Extract the [x, y] coordinate from the center of the cell holding the provided text.  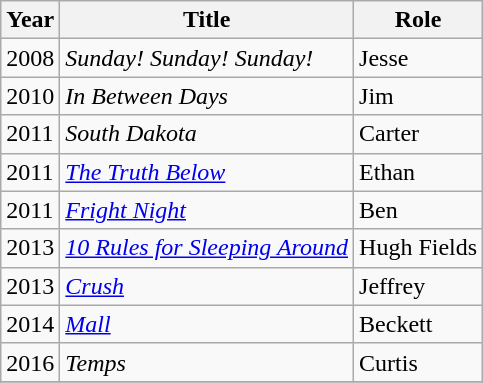
2008 [30, 58]
Year [30, 20]
South Dakota [207, 134]
Carter [418, 134]
Mall [207, 324]
Curtis [418, 362]
Temps [207, 362]
Sunday! Sunday! Sunday! [207, 58]
Role [418, 20]
Ben [418, 210]
In Between Days [207, 96]
Jeffrey [418, 286]
Ethan [418, 172]
Fright Night [207, 210]
2014 [30, 324]
10 Rules for Sleeping Around [207, 248]
Jesse [418, 58]
2010 [30, 96]
2016 [30, 362]
Title [207, 20]
Beckett [418, 324]
Hugh Fields [418, 248]
Jim [418, 96]
Crush [207, 286]
The Truth Below [207, 172]
